Identify which cell holds the provided text, then report its [x, y] central coordinate. 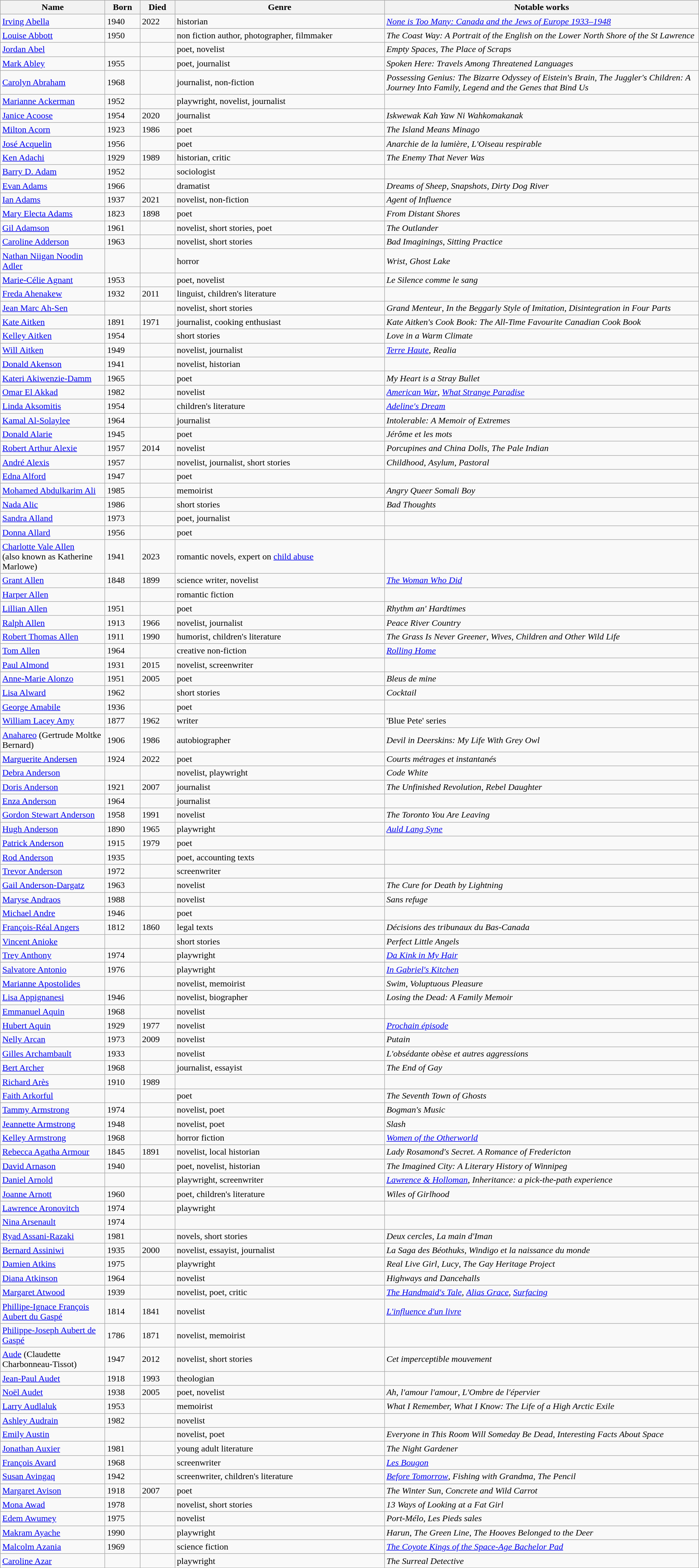
1898 [158, 214]
novels, short stories [279, 1236]
Décisions des tribunaux du Bas-Canada [542, 927]
1985 [122, 490]
Jérôme et les mots [542, 434]
1976 [122, 969]
Jean-Paul Audet [53, 1378]
historian [279, 21]
linguist, children's literature [279, 294]
journalist, non-fiction [279, 83]
2014 [158, 448]
Louise Abbott [53, 35]
1949 [122, 350]
The Unfinished Revolution, Rebel Daughter [542, 787]
Wrist, Ghost Lake [542, 261]
playwright, novelist, journalist [279, 101]
screenwriter, children's literature [279, 1477]
Ashley Audrain [53, 1420]
The Imagined City: A Literary History of Winnipeg [542, 1166]
My Heart is a Stray Bullet [542, 378]
Bad Thoughts [542, 504]
Lisa Appignanesi [53, 998]
François-Réal Angers [53, 927]
The Enemy That Never Was [542, 157]
Mark Abley [53, 63]
1969 [122, 1547]
science writer, novelist [279, 580]
Adeline's Dream [542, 406]
Lawrence & Holloman, Inheritance: a pick-the-path experience [542, 1180]
Da Kink in My Hair [542, 955]
Marianne Ackerman [53, 101]
novelist, non-fiction [279, 200]
The Toronto You Are Leaving [542, 815]
Ryad Assani-Razaki [53, 1236]
2021 [158, 200]
Damien Atkins [53, 1264]
What I Remember, What I Know: The Life of a High Arctic Exile [542, 1406]
humorist, children's literature [279, 636]
Angry Queer Somali Boy [542, 490]
Hugh Anderson [53, 829]
Porcupines and China Dolls, The Pale Indian [542, 448]
Donald Alarie [53, 434]
Love in a Warm Climate [542, 336]
1915 [122, 843]
Kelley Aitken [53, 336]
2000 [158, 1250]
Gordon Stewart Anderson [53, 815]
Kateri Akiwenzie-Damm [53, 378]
sociologist [279, 171]
1932 [122, 294]
Devil in Deerskins: My Life With Grey Owl [542, 740]
1979 [158, 843]
writer [279, 721]
Phillipe-Ignace François Aubert du Gaspé [53, 1311]
Cocktail [542, 693]
Vincent Anioke [53, 941]
poet, novelist, historian [279, 1166]
Sans refuge [542, 899]
1960 [122, 1194]
Losing the Dead: A Family Memoir [542, 998]
1814 [122, 1311]
1871 [158, 1335]
Slash [542, 1124]
romantic fiction [279, 594]
science fiction [279, 1547]
dramatist [279, 185]
Bleus de mine [542, 679]
Nada Alic [53, 504]
1823 [122, 214]
Marie-Célie Agnant [53, 280]
Swim, Voluptuous Pleasure [542, 984]
1955 [122, 63]
Philippe-Joseph Aubert de Gaspé [53, 1335]
Empty Spaces, The Place of Scraps [542, 49]
romantic novels, expert on child abuse [279, 556]
Harper Allen [53, 594]
Margaret Atwood [53, 1292]
Spoken Here: Travels Among Threatened Languages [542, 63]
La Saga des Béothuks, Windigo et la naissance du monde [542, 1250]
Joanne Arnott [53, 1194]
horror fiction [279, 1138]
Nina Arsenault [53, 1222]
Anne-Marie Alonzo [53, 679]
L'influence d'un livre [542, 1311]
Kate Aitken [53, 322]
novelist, essayist, journalist [279, 1250]
Sandra Alland [53, 518]
Mary Electa Adams [53, 214]
Mona Awad [53, 1505]
1942 [122, 1477]
José Acquelin [53, 143]
Deux cercles, La main d'Iman [542, 1236]
1860 [158, 927]
The Surreal Detective [542, 1561]
children's literature [279, 406]
Mohamed Abdulkarim Ali [53, 490]
Lawrence Aronovitch [53, 1208]
Noël Audet [53, 1392]
novelist, historian [279, 364]
novelist, local historian [279, 1152]
Name [53, 7]
Courts métrages et instantanés [542, 759]
1890 [122, 829]
Terre Haute, Realia [542, 350]
1988 [122, 899]
Notable works [542, 7]
Robert Thomas Allen [53, 636]
novelist, screenwriter [279, 665]
novelist, playwright [279, 773]
Maryse Andraos [53, 899]
Code White [542, 773]
The Winter Sun, Concrete and Wild Carrot [542, 1491]
Les Bougon [542, 1463]
Bogman's Music [542, 1110]
Donald Akenson [53, 364]
Gail Anderson-Dargatz [53, 885]
Janice Acoose [53, 115]
Le Silence comme le sang [542, 280]
Patrick Anderson [53, 843]
Carolyn Abraham [53, 83]
Dreams of Sheep, Snapshots, Dirty Dog River [542, 185]
non fiction author, photographer, filmmaker [279, 35]
The Handmaid's Tale, Alias Grace, Surfacing [542, 1292]
1971 [158, 322]
1961 [122, 228]
Perfect Little Angels [542, 941]
1931 [122, 665]
Kelley Armstrong [53, 1138]
1786 [122, 1335]
poet, accounting texts [279, 857]
1939 [122, 1292]
Peace River Country [542, 622]
American War, What Strange Paradise [542, 392]
Ah, l'amour l'amour, L'Ombre de l'épervier [542, 1392]
Debra Anderson [53, 773]
Marguerite Andersen [53, 759]
Irving Abella [53, 21]
Harun, The Green Line, The Hooves Belonged to the Deer [542, 1533]
Putain [542, 1040]
1923 [122, 129]
Women of the Otherworld [542, 1138]
novelist, short stories, poet [279, 228]
Nathan Niigan Noodin Adler [53, 261]
horror [279, 261]
Trevor Anderson [53, 871]
1911 [122, 636]
Tammy Armstrong [53, 1110]
The Cure for Death by Lightning [542, 885]
Ralph Allen [53, 622]
1906 [122, 740]
Rebecca Agatha Armour [53, 1152]
Kamal Al-Solaylee [53, 420]
The Seventh Town of Ghosts [542, 1096]
1993 [158, 1378]
None is Too Many: Canada and the Jews of Europe 1933–1948 [542, 21]
Milton Acorn [53, 129]
1812 [122, 927]
1924 [122, 759]
1977 [158, 1026]
Trey Anthony [53, 955]
Jordan Abel [53, 49]
creative non-fiction [279, 651]
2020 [158, 115]
Childhood, Asylum, Pastoral [542, 462]
1910 [122, 1082]
1936 [122, 707]
1937 [122, 200]
Lisa Alward [53, 693]
Bad Imaginings, Sitting Practice [542, 242]
The Grass Is Never Greener, Wives, Children and Other Wild Life [542, 636]
historian, critic [279, 157]
Gil Adamson [53, 228]
The End of Gay [542, 1068]
legal texts [279, 927]
Possessing Genius: The Bizarre Odyssey of Eistein's Brain, The Juggler's Children: A Journey Into Family, Legend and the Genes that Bind Us [542, 83]
Rolling Home [542, 651]
Grand Menteur, In the Beggarly Style of Imitation, Disintegration in Four Parts [542, 308]
playwright, screenwriter [279, 1180]
1921 [122, 787]
1913 [122, 622]
journalist, essayist [279, 1068]
Rhythm an' Hardtimes [542, 608]
The Outlander [542, 228]
2011 [158, 294]
Jeannette Armstrong [53, 1124]
Diana Atkinson [53, 1278]
The Coyote Kings of the Space-Age Bachelor Pad [542, 1547]
The Coast Way: A Portrait of the English on the Lower North Shore of the St Lawrence [542, 35]
novelist, journalist, short stories [279, 462]
Will Aitken [53, 350]
Cet imperceptible mouvement [542, 1359]
Anahareo (Gertrude Moltke Bernard) [53, 740]
1845 [122, 1152]
The Night Gardener [542, 1449]
novelist, biographer [279, 998]
Nelly Arcan [53, 1040]
Linda Aksomitis [53, 406]
Ken Adachi [53, 157]
Iskwewak Kah Yaw Ni Wahkomakanak [542, 115]
François Avard [53, 1463]
1972 [122, 871]
Robert Arthur Alexie [53, 448]
Before Tomorrow, Fishing with Grandma, The Pencil [542, 1477]
Enza Anderson [53, 801]
Prochain épisode [542, 1026]
The Woman Who Did [542, 580]
L'obsédante obèse et autres aggressions [542, 1054]
1948 [122, 1124]
William Lacey Amy [53, 721]
Lillian Allen [53, 608]
George Amabile [53, 707]
Everyone in This Room Will Someday Be Dead, Interesting Facts About Space [542, 1435]
1899 [158, 580]
Caroline Azar [53, 1561]
Rod Anderson [53, 857]
Bernard Assiniwi [53, 1250]
Daniel Arnold [53, 1180]
Gilles Archambault [53, 1054]
Makram Ayache [53, 1533]
Evan Adams [53, 185]
Emily Austin [53, 1435]
Donna Allard [53, 533]
Real Live Girl, Lucy, The Gay Heritage Project [542, 1264]
Died [158, 7]
theologian [279, 1378]
André Alexis [53, 462]
Jonathan Auxier [53, 1449]
David Arnason [53, 1166]
Salvatore Antonio [53, 969]
1848 [122, 580]
Ian Adams [53, 200]
Margaret Avison [53, 1491]
'Blue Pete' series [542, 721]
Tom Allen [53, 651]
Charlotte Vale Allen (also known as Katherine Marlowe) [53, 556]
Doris Anderson [53, 787]
Grant Allen [53, 580]
Emmanuel Aquin [53, 1012]
Omar El Akkad [53, 392]
Anarchie de la lumière, L'Oiseau respirable [542, 143]
2012 [158, 1359]
2015 [158, 665]
1841 [158, 1311]
1950 [122, 35]
Agent of Influence [542, 200]
1945 [122, 434]
2009 [158, 1040]
Edem Awumey [53, 1519]
Paul Almond [53, 665]
Malcolm Azania [53, 1547]
Edna Alford [53, 476]
Michael Andre [53, 913]
1938 [122, 1392]
Faith Arkorful [53, 1096]
Highways and Dancehalls [542, 1278]
2023 [158, 556]
Kate Aitken's Cook Book: The All-Time Favourite Canadian Cook Book [542, 322]
Richard Arès [53, 1082]
autobiographer [279, 740]
Barry D. Adam [53, 171]
Susan Avingaq [53, 1477]
In Gabriel's Kitchen [542, 969]
Port-Mélo, Les Pieds sales [542, 1519]
1958 [122, 815]
Wiles of Girlhood [542, 1194]
Jean Marc Ah-Sen [53, 308]
Aude (Claudette Charbonneau-Tissot) [53, 1359]
Hubert Aquin [53, 1026]
1991 [158, 815]
journalist, cooking enthusiast [279, 322]
poet, children's literature [279, 1194]
novelist, poet, critic [279, 1292]
Auld Lang Syne [542, 829]
The Island Means Minago [542, 129]
young adult literature [279, 1449]
1978 [122, 1505]
Marianne Apostolides [53, 984]
Born [122, 7]
Intolerable: A Memoir of Extremes [542, 420]
Caroline Adderson [53, 242]
1877 [122, 721]
Freda Ahenakew [53, 294]
13 Ways of Looking at a Fat Girl [542, 1505]
Genre [279, 7]
1933 [122, 1054]
Larry Audlaluk [53, 1406]
Lady Rosamond's Secret. A Romance of Fredericton [542, 1152]
Bert Archer [53, 1068]
From Distant Shores [542, 214]
